Extract the [X, Y] coordinate from the center of the cell holding the provided text.  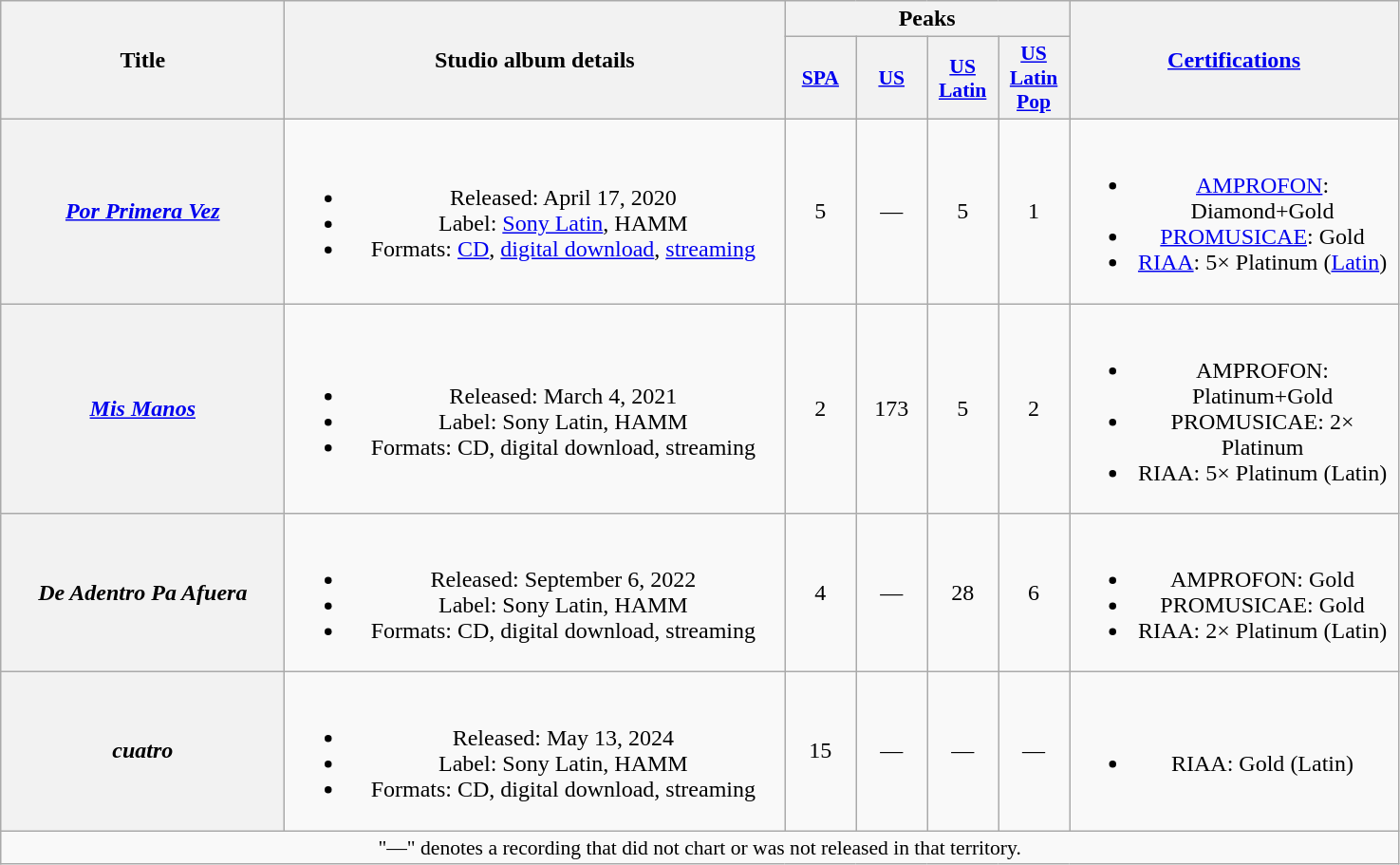
AMPROFON: GoldPROMUSICAE: GoldRIAA: 2× Platinum (Latin) [1234, 592]
RIAA: Gold (Latin) [1234, 752]
1 [1035, 211]
Certifications [1234, 61]
Peaks [927, 19]
Released: May 13, 2024Label: Sony Latin, HAMMFormats: CD, digital download, streaming [535, 752]
USLatin [962, 78]
AMPROFON: Platinum+GoldPROMUSICAE: 2× PlatinumRIAA: 5× Platinum (Latin) [1234, 408]
173 [892, 408]
6 [1035, 592]
4 [820, 592]
cuatro [142, 752]
15 [820, 752]
AMPROFON: Diamond+GoldPROMUSICAE: GoldRIAA: 5× Platinum (Latin) [1234, 211]
USLatinPop [1035, 78]
Released: April 17, 2020Label: Sony Latin, HAMMFormats: CD, digital download, streaming [535, 211]
SPA [820, 78]
Released: September 6, 2022Label: Sony Latin, HAMMFormats: CD, digital download, streaming [535, 592]
28 [962, 592]
De Adentro Pa Afuera [142, 592]
Released: March 4, 2021Label: Sony Latin, HAMMFormats: CD, digital download, streaming [535, 408]
Title [142, 61]
Studio album details [535, 61]
US [892, 78]
Mis Manos [142, 408]
Por Primera Vez [142, 211]
"—" denotes a recording that did not chart or was not released in that territory. [700, 848]
